For the text-containing cell, return its midpoint in [x, y] coordinate format. 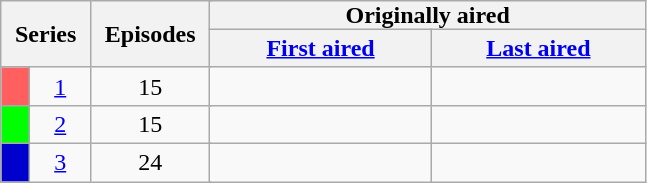
Series [46, 34]
24 [150, 162]
2 [60, 124]
Last aired [538, 48]
Originally aired [428, 15]
1 [60, 86]
Episodes [150, 34]
First aired [321, 48]
3 [60, 162]
